Pinpoint the cell where the given text exists, returning its [x, y] midpoint coordinate. 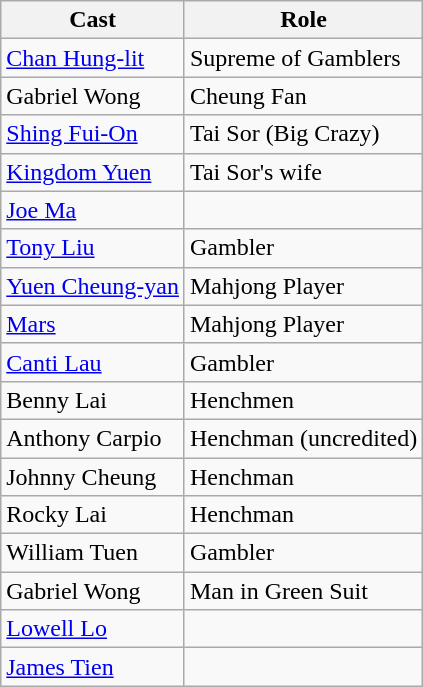
Tai Sor's wife [303, 172]
Role [303, 20]
Anthony Carpio [93, 438]
Johnny Cheung [93, 477]
Lowell Lo [93, 629]
Supreme of Gamblers [303, 58]
Mars [93, 324]
Chan Hung-lit [93, 58]
Kingdom Yuen [93, 172]
Henchman (uncredited) [303, 438]
Henchmen [303, 400]
Shing Fui-On [93, 134]
Tony Liu [93, 248]
Tai Sor (Big Crazy) [303, 134]
Yuen Cheung-yan [93, 286]
Man in Green Suit [303, 591]
Cast [93, 20]
Benny Lai [93, 400]
Cheung Fan [303, 96]
Rocky Lai [93, 515]
William Tuen [93, 553]
Canti Lau [93, 362]
James Tien [93, 667]
Joe Ma [93, 210]
